Find where the given text appears and provide that cell's center as (x, y) coordinate. 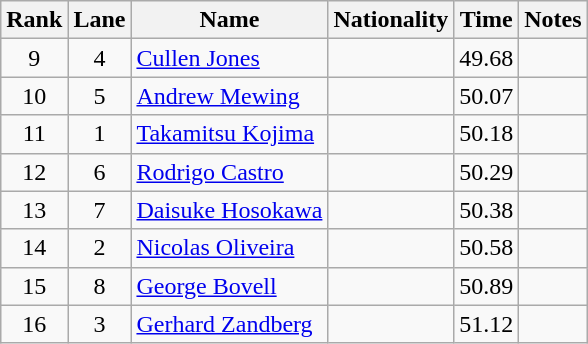
16 (34, 324)
Cullen Jones (230, 58)
Takamitsu Kojima (230, 134)
Rank (34, 20)
10 (34, 96)
1 (100, 134)
50.29 (486, 172)
Andrew Mewing (230, 96)
50.38 (486, 210)
Daisuke Hosokawa (230, 210)
Gerhard Zandberg (230, 324)
Nationality (391, 20)
Rodrigo Castro (230, 172)
3 (100, 324)
Lane (100, 20)
6 (100, 172)
50.07 (486, 96)
2 (100, 248)
George Bovell (230, 286)
51.12 (486, 324)
11 (34, 134)
13 (34, 210)
5 (100, 96)
50.89 (486, 286)
8 (100, 286)
Nicolas Oliveira (230, 248)
7 (100, 210)
4 (100, 58)
50.18 (486, 134)
14 (34, 248)
15 (34, 286)
9 (34, 58)
50.58 (486, 248)
12 (34, 172)
Time (486, 20)
Name (230, 20)
49.68 (486, 58)
Notes (553, 20)
